Extract the (x, y) coordinate from the center of the cell holding the provided text.  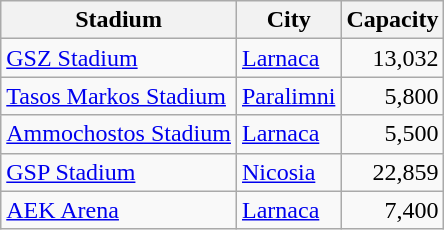
Tasos Markos Stadium (119, 96)
Capacity (392, 20)
22,859 (392, 172)
GSP Stadium (119, 172)
Ammochostos Stadium (119, 134)
AEK Arena (119, 210)
GSZ Stadium (119, 58)
City (288, 20)
Nicosia (288, 172)
5,500 (392, 134)
Stadium (119, 20)
5,800 (392, 96)
7,400 (392, 210)
Paralimni (288, 96)
13,032 (392, 58)
